Pinpoint the cell where the given text exists, returning its [x, y] midpoint coordinate. 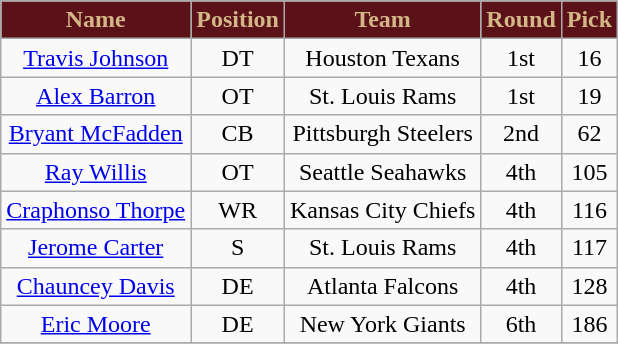
Eric Moore [96, 324]
117 [589, 248]
116 [589, 210]
CB [238, 134]
105 [589, 172]
19 [589, 96]
128 [589, 286]
Craphonso Thorpe [96, 210]
Kansas City Chiefs [382, 210]
Round [521, 20]
Alex Barron [96, 96]
62 [589, 134]
Travis Johnson [96, 58]
Team [382, 20]
Name [96, 20]
Atlanta Falcons [382, 286]
16 [589, 58]
DT [238, 58]
Pittsburgh Steelers [382, 134]
Houston Texans [382, 58]
186 [589, 324]
S [238, 248]
Position [238, 20]
Chauncey Davis [96, 286]
Seattle Seahawks [382, 172]
New York Giants [382, 324]
Pick [589, 20]
Ray Willis [96, 172]
Bryant McFadden [96, 134]
Jerome Carter [96, 248]
2nd [521, 134]
6th [521, 324]
WR [238, 210]
